Return the (x, y) coordinate for the center point of the cell that contains the specified text.  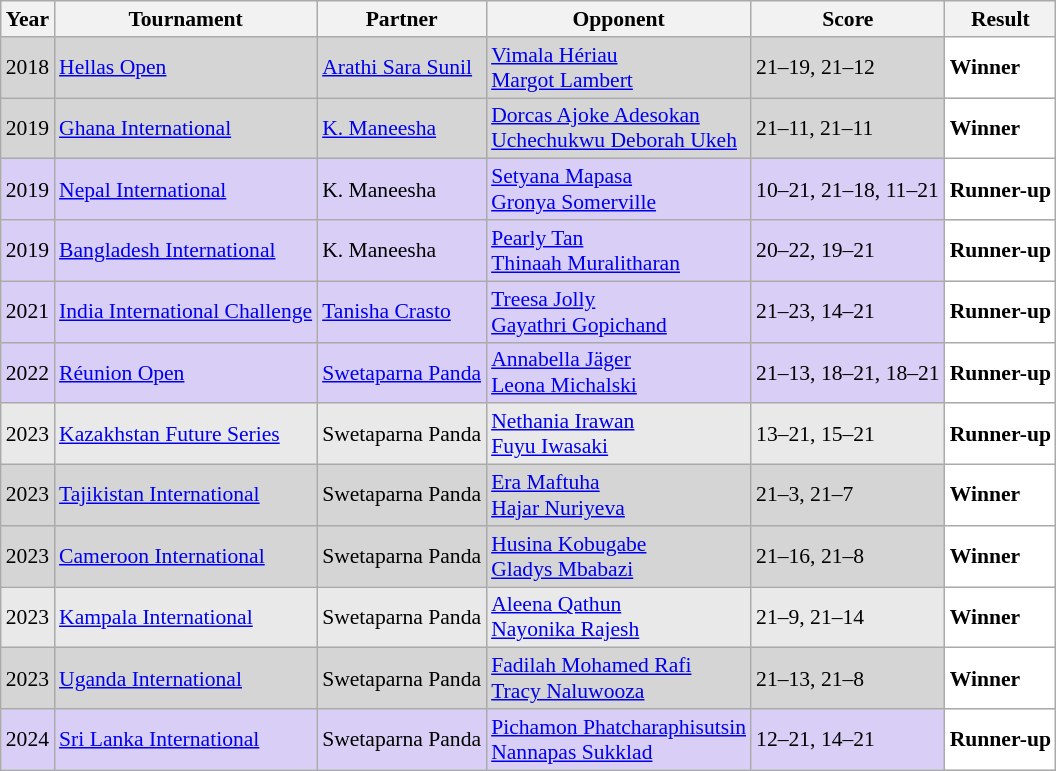
Dorcas Ajoke Adesokan Uchechukwu Deborah Ukeh (618, 128)
Aleena Qathun Nayonika Rajesh (618, 618)
Uganda International (186, 678)
2022 (28, 372)
Vimala Hériau Margot Lambert (618, 68)
Sri Lanka International (186, 740)
Tanisha Crasto (402, 312)
21–3, 21–7 (848, 496)
Cameroon International (186, 556)
21–13, 21–8 (848, 678)
Year (28, 19)
Arathi Sara Sunil (402, 68)
12–21, 14–21 (848, 740)
Kampala International (186, 618)
Pichamon Phatcharaphisutsin Nannapas Sukklad (618, 740)
Pearly Tan Thinaah Muralitharan (618, 250)
Nepal International (186, 190)
Annabella Jäger Leona Michalski (618, 372)
2024 (28, 740)
2018 (28, 68)
21–13, 18–21, 18–21 (848, 372)
Réunion Open (186, 372)
Setyana Mapasa Gronya Somerville (618, 190)
India International Challenge (186, 312)
21–23, 14–21 (848, 312)
Result (1000, 19)
10–21, 21–18, 11–21 (848, 190)
21–9, 21–14 (848, 618)
21–16, 21–8 (848, 556)
21–19, 21–12 (848, 68)
Ghana International (186, 128)
Opponent (618, 19)
Score (848, 19)
Tajikistan International (186, 496)
Husina Kobugabe Gladys Mbabazi (618, 556)
Era Maftuha Hajar Nuriyeva (618, 496)
Kazakhstan Future Series (186, 434)
Bangladesh International (186, 250)
2021 (28, 312)
Partner (402, 19)
13–21, 15–21 (848, 434)
Nethania Irawan Fuyu Iwasaki (618, 434)
20–22, 19–21 (848, 250)
Hellas Open (186, 68)
Fadilah Mohamed Rafi Tracy Naluwooza (618, 678)
21–11, 21–11 (848, 128)
Tournament (186, 19)
Treesa Jolly Gayathri Gopichand (618, 312)
